Find where the given text appears and provide that cell's center as (x, y) coordinate. 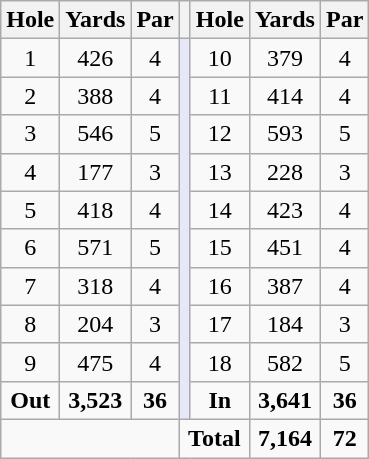
475 (96, 362)
418 (96, 210)
10 (220, 58)
423 (284, 210)
6 (30, 248)
3,641 (284, 400)
177 (96, 172)
15 (220, 248)
1 (30, 58)
17 (220, 324)
3,523 (96, 400)
228 (284, 172)
593 (284, 134)
In (220, 400)
Total (214, 438)
184 (284, 324)
18 (220, 362)
12 (220, 134)
388 (96, 96)
Out (30, 400)
2 (30, 96)
11 (220, 96)
546 (96, 134)
414 (284, 96)
7 (30, 286)
379 (284, 58)
7,164 (284, 438)
387 (284, 286)
426 (96, 58)
14 (220, 210)
204 (96, 324)
451 (284, 248)
571 (96, 248)
72 (344, 438)
16 (220, 286)
318 (96, 286)
13 (220, 172)
582 (284, 362)
9 (30, 362)
8 (30, 324)
